Capture the cell that displays the provided text and extract its [x, y] central coordinate. 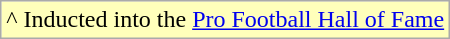
^ Inducted into the Pro Football Hall of Fame [226, 20]
